Determine the (x, y) coordinate at the center of the cell enclosing the given text.  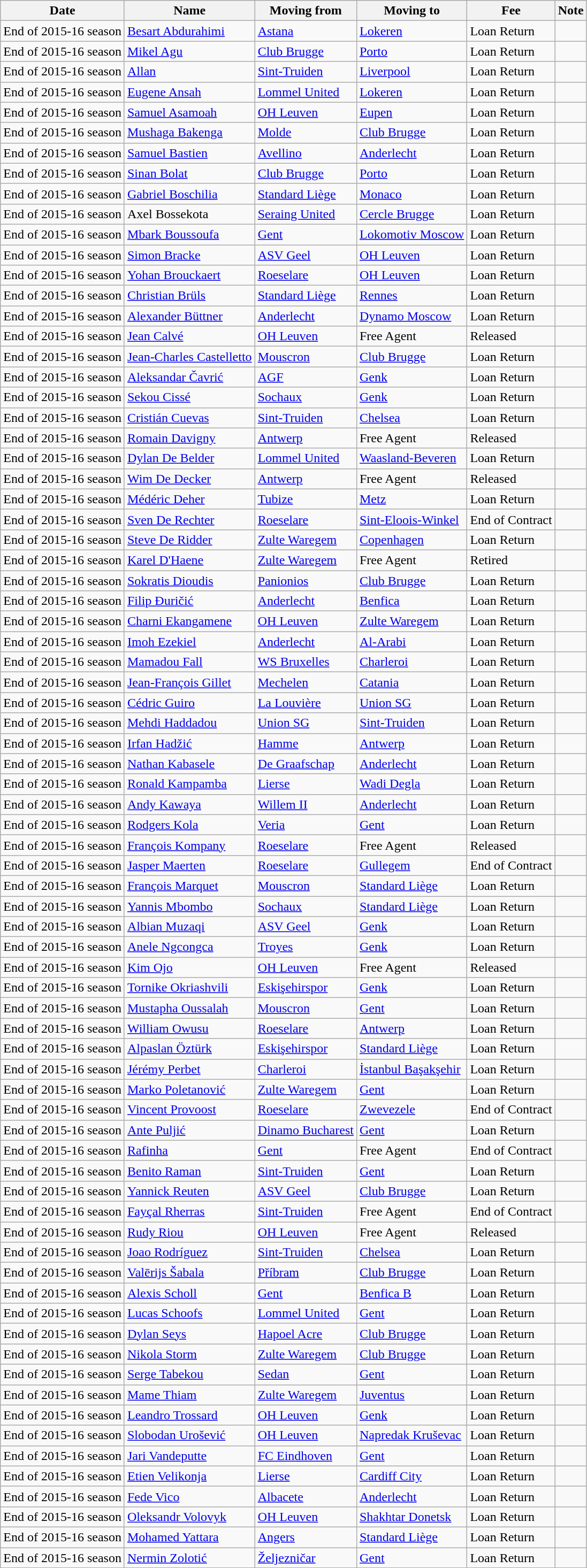
Waasland-Beveren (411, 458)
Jérémy Perbet (189, 1069)
Rennes (411, 296)
Rudy Riou (189, 1232)
Aleksandar Čavrić (189, 377)
Eupen (411, 112)
Allan (189, 72)
Wim De Decker (189, 479)
Fayçal Rherras (189, 1211)
Besart Abdurahimi (189, 31)
Juventus (411, 1395)
Joao Rodríguez (189, 1252)
Yannis Mbombo (189, 906)
Note (570, 11)
Retired (511, 560)
Eugene Ansah (189, 92)
William Owusu (189, 1028)
Wadi Degla (411, 784)
Avellino (306, 153)
Tornike Okriashvili (189, 988)
Charni Ekangamene (189, 621)
Angers (306, 1537)
Yohan Brouckaert (189, 275)
Astana (306, 31)
Romain Davigny (189, 438)
Imoh Ezekiel (189, 642)
Monaco (411, 194)
Mustapha Oussalah (189, 1008)
Mushaga Bakenga (189, 133)
Sinan Bolat (189, 173)
De Graafschap (306, 764)
Jari Vandeputte (189, 1456)
Valērijs Šabala (189, 1273)
İstanbul Başakşehir (411, 1069)
Kim Ojo (189, 967)
Jean Calvé (189, 336)
Nathan Kabasele (189, 764)
Metz (411, 499)
Shakhtar Donetsk (411, 1517)
Mbark Boussoufa (189, 234)
Alexander Büttner (189, 316)
Steve De Ridder (189, 540)
Ante Puljić (189, 1130)
Dylan De Belder (189, 458)
Cristián Cuevas (189, 418)
Veria (306, 825)
Catania (411, 682)
Etien Velikonja (189, 1476)
AGF (306, 377)
Samuel Bastien (189, 153)
Samuel Asamoah (189, 112)
Jean-Charles Castelletto (189, 357)
Irfan Hadžić (189, 743)
Fede Vico (189, 1496)
Moving from (306, 11)
Alpaslan Öztürk (189, 1049)
Lokomotiv Moscow (411, 234)
Cardiff City (411, 1476)
Mame Thiam (189, 1395)
Andy Kawaya (189, 804)
Filip Đuričić (189, 601)
Nermin Zolotić (189, 1558)
Rodgers Kola (189, 825)
Sekou Cissé (189, 397)
Alexis Scholl (189, 1293)
François Marquet (189, 886)
Sint-Eloois-Winkel (411, 519)
Jean-François Gillet (189, 682)
Mamadou Fall (189, 662)
Yannick Reuten (189, 1191)
Hapoel Acre (306, 1334)
Copenhagen (411, 540)
Cercle Brugge (411, 214)
Albacete (306, 1496)
Molde (306, 133)
Panionios (306, 580)
Gullegem (411, 865)
Dinamo Bucharest (306, 1130)
Hamme (306, 743)
Benito Raman (189, 1171)
WS Bruxelles (306, 662)
Nikola Storm (189, 1354)
Mehdi Haddadou (189, 723)
Příbram (306, 1273)
La Louvière (306, 703)
Oleksandr Volovyk (189, 1517)
Mikel Agu (189, 51)
Zwevezele (411, 1110)
Napredak Kruševac (411, 1435)
Marko Poletanović (189, 1089)
Liverpool (411, 72)
Christian Brüls (189, 296)
Serge Tabekou (189, 1374)
Sedan (306, 1374)
Mechelen (306, 682)
Médéric Deher (189, 499)
Tubize (306, 499)
Axel Bossekota (189, 214)
Benfica (411, 601)
FC Eindhoven (306, 1456)
Simon Bracke (189, 255)
Cédric Guiro (189, 703)
Rafinha (189, 1150)
Al-Arabi (411, 642)
Willem II (306, 804)
Moving to (411, 11)
François Kompany (189, 845)
Karel D'Haene (189, 560)
Sokratis Dioudis (189, 580)
Seraing United (306, 214)
Mohamed Yattara (189, 1537)
Albian Muzaqi (189, 927)
Benfica B (411, 1293)
Dylan Seys (189, 1334)
Slobodan Urošević (189, 1435)
Leandro Trossard (189, 1415)
Sven De Rechter (189, 519)
Ronald Kampamba (189, 784)
Troyes (306, 947)
Vincent Provoost (189, 1110)
Anele Ngcongca (189, 947)
Dynamo Moscow (411, 316)
Name (189, 11)
Date (63, 11)
Željezničar (306, 1558)
Fee (511, 11)
Lucas Schoofs (189, 1313)
Gabriel Boschilia (189, 194)
Jasper Maerten (189, 865)
